Return (x, y) of the center of cell containing provided text 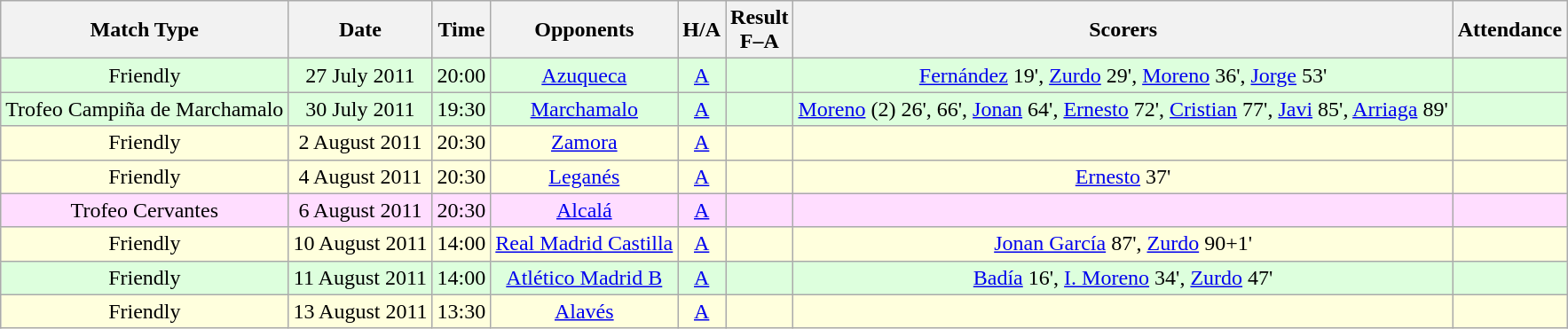
Opponents (584, 30)
20:00 (461, 75)
Ernesto 37' (1123, 176)
13 August 2011 (360, 311)
Badía 16', I. Moreno 34', Zurdo 47' (1123, 278)
Attendance (1509, 30)
Time (461, 30)
Jonan García 87', Zurdo 90+1' (1123, 244)
Date (360, 30)
6 August 2011 (360, 210)
30 July 2011 (360, 109)
Alavés (584, 311)
Leganés (584, 176)
Fernández 19', Zurdo 29', Moreno 36', Jorge 53' (1123, 75)
H/A (702, 30)
ResultF–A (760, 30)
10 August 2011 (360, 244)
Trofeo Cervantes (145, 210)
Azuqueca (584, 75)
Zamora (584, 143)
Scorers (1123, 30)
Moreno (2) 26', 66', Jonan 64', Ernesto 72', Cristian 77', Javi 85', Arriaga 89' (1123, 109)
Real Madrid Castilla (584, 244)
Trofeo Campiña de Marchamalo (145, 109)
Marchamalo (584, 109)
27 July 2011 (360, 75)
13:30 (461, 311)
Alcalá (584, 210)
Atlético Madrid B (584, 278)
4 August 2011 (360, 176)
Match Type (145, 30)
19:30 (461, 109)
11 August 2011 (360, 278)
2 August 2011 (360, 143)
